Provide the (X, Y) coordinate of the cell's center where the given text is located.  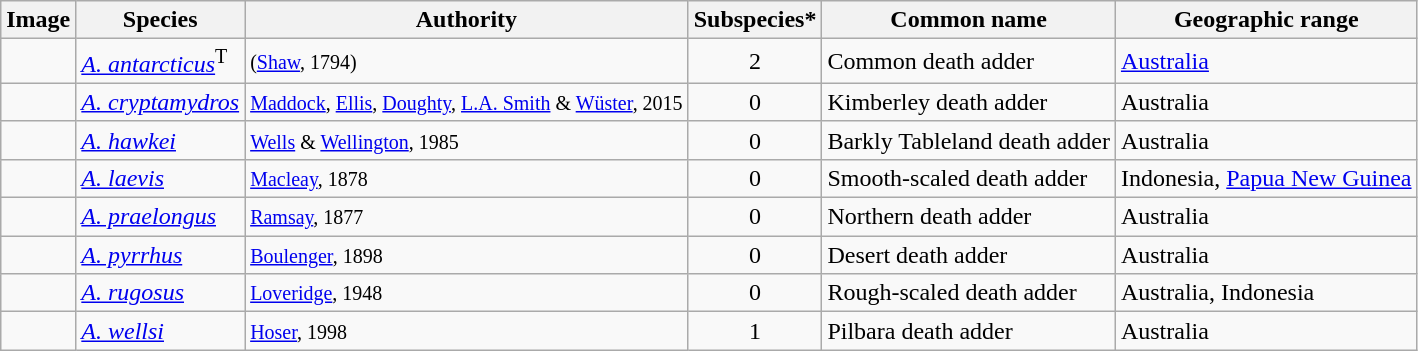
Australia, Indonesia (1266, 293)
Species (160, 20)
Macleay, 1878 (467, 178)
Kimberley death adder (969, 102)
Wells & Wellington, 1985 (467, 140)
Subspecies* (755, 20)
Boulenger, 1898 (467, 255)
Indonesia, Papua New Guinea (1266, 178)
Barkly Tableland death adder (969, 140)
Authority (467, 20)
A. pyrrhus (160, 255)
Pilbara death adder (969, 331)
2 (755, 62)
A. praelongus (160, 217)
Image (38, 20)
Smooth-scaled death adder (969, 178)
(Shaw, 1794) (467, 62)
Northern death adder (969, 217)
A. hawkei (160, 140)
A. laevis (160, 178)
A. wellsi (160, 331)
Common name (969, 20)
Hoser, 1998 (467, 331)
1 (755, 331)
Common death adder (969, 62)
A. cryptamydros (160, 102)
A. antarcticusT (160, 62)
A. rugosus (160, 293)
Loveridge, 1948 (467, 293)
Ramsay, 1877 (467, 217)
Geographic range (1266, 20)
Desert death adder (969, 255)
Rough-scaled death adder (969, 293)
Maddock, Ellis, Doughty, L.A. Smith & Wüster, 2015 (467, 102)
